Determine the [x, y] coordinate at the center of the cell enclosing the given text.  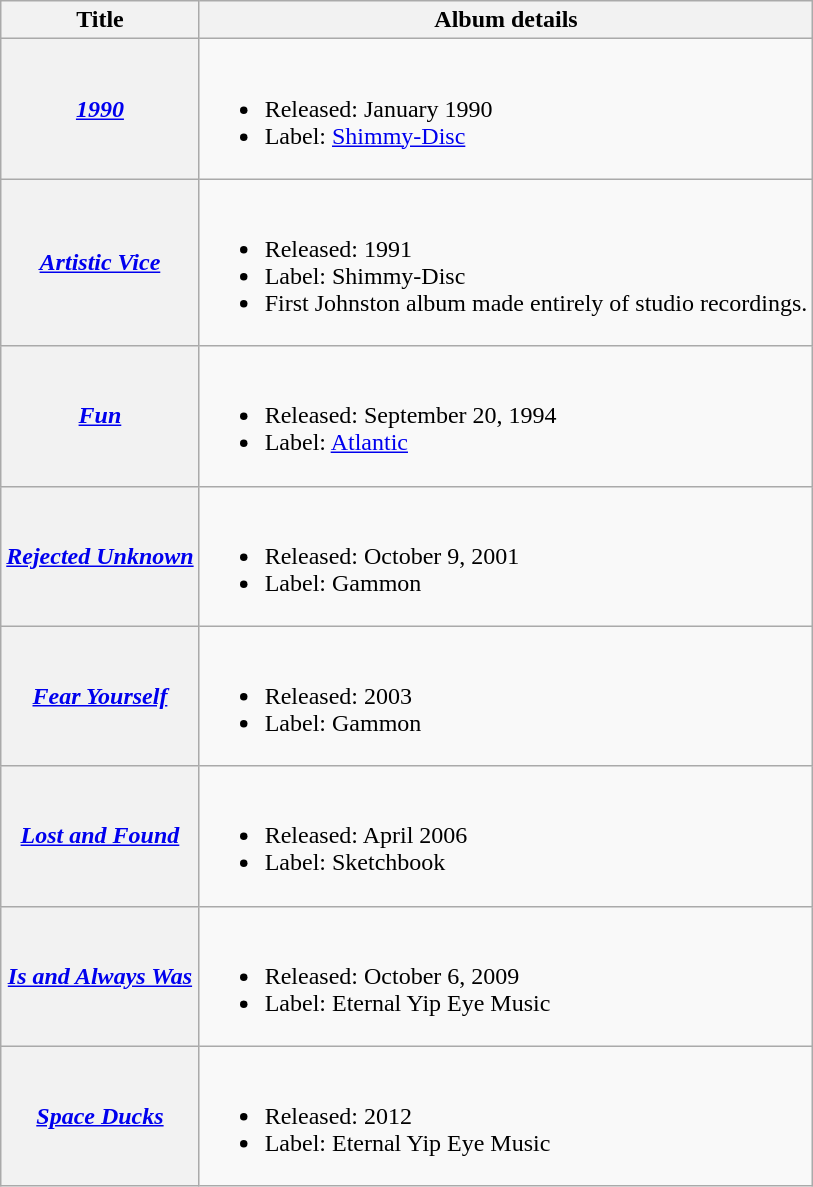
1990 [100, 109]
Fear Yourself [100, 696]
Artistic Vice [100, 262]
Released: 2012Label: Eternal Yip Eye Music [506, 1116]
Released: January 1990Label: Shimmy-Disc [506, 109]
Is and Always Was [100, 976]
Released: April 2006Label: Sketchbook [506, 836]
Released: October 6, 2009Label: Eternal Yip Eye Music [506, 976]
Rejected Unknown [100, 556]
Fun [100, 416]
Released: October 9, 2001Label: Gammon [506, 556]
Space Ducks [100, 1116]
Title [100, 20]
Released: 2003Label: Gammon [506, 696]
Album details [506, 20]
Released: 1991Label: Shimmy-DiscFirst Johnston album made entirely of studio recordings. [506, 262]
Released: September 20, 1994Label: Atlantic [506, 416]
Lost and Found [100, 836]
